From the cell containing the given text, extract its center point as [x, y] coordinate. 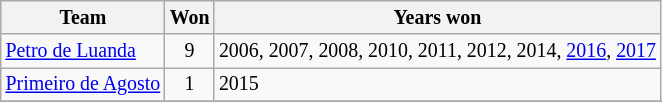
Won [190, 18]
2015 [437, 84]
9 [190, 50]
1 [190, 84]
Primeiro de Agosto [83, 84]
Petro de Luanda [83, 50]
2006, 2007, 2008, 2010, 2011, 2012, 2014, 2016, 2017 [437, 50]
Years won [437, 18]
Team [83, 18]
